Detect which cell encompasses the target text, then output its [x, y] center coordinate. 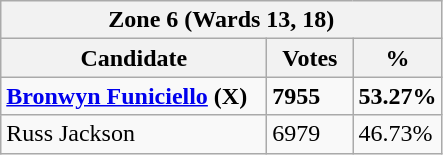
7955 [310, 96]
Bronwyn Funiciello (X) [134, 96]
Candidate [134, 58]
Russ Jackson [134, 134]
Votes [310, 58]
Zone 6 (Wards 13, 18) [222, 20]
6979 [310, 134]
53.27% [398, 96]
46.73% [398, 134]
% [398, 58]
